Identify which cell holds the provided text, then report its [X, Y] central coordinate. 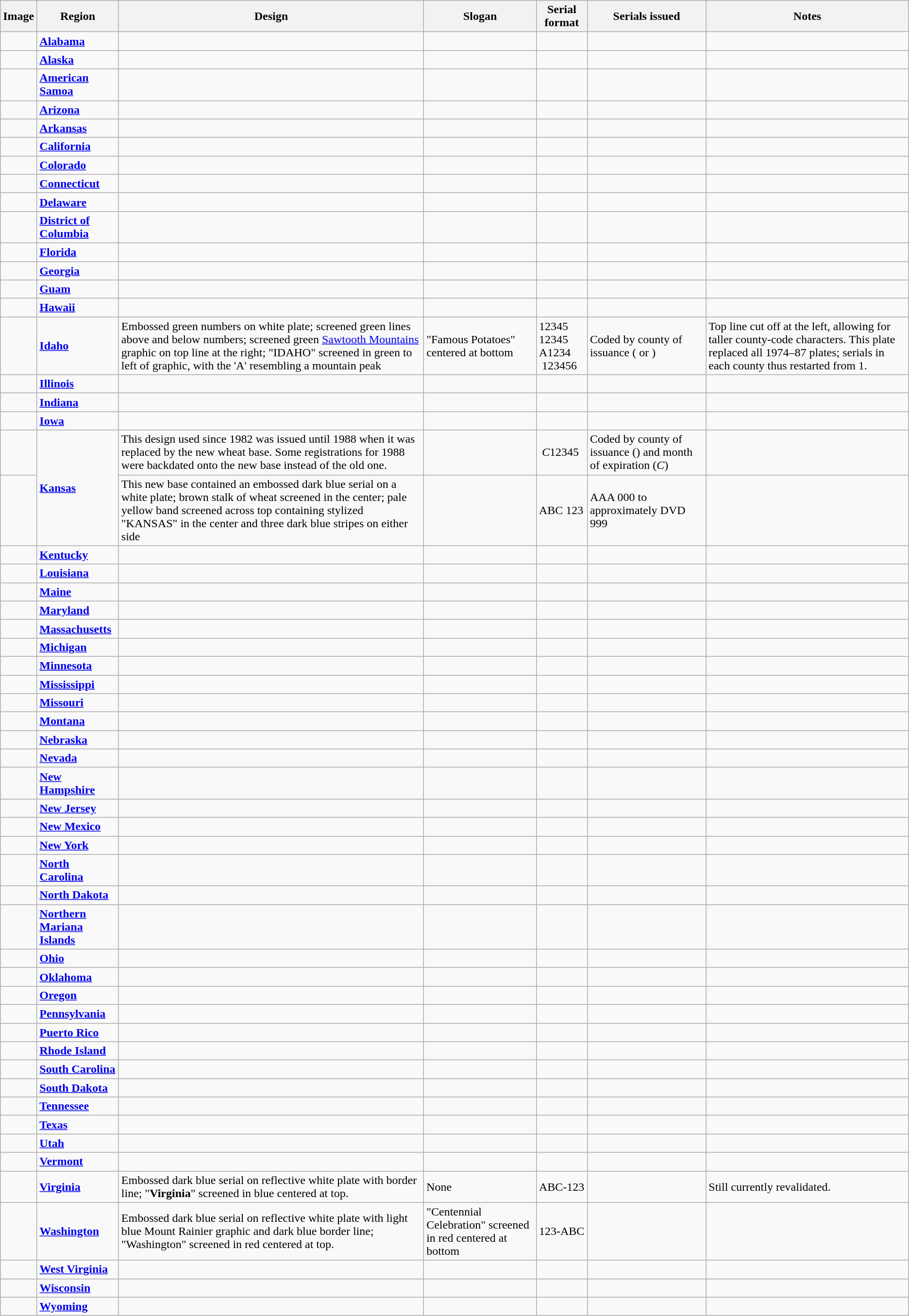
Washington [78, 1231]
New Jersey [78, 808]
New Mexico [78, 827]
Arizona [78, 110]
Idaho [78, 346]
AAA 000 to approximately DVD 999 [646, 510]
Massachusetts [78, 629]
None [480, 1186]
Slogan [480, 17]
New Hampshire [78, 783]
Missouri [78, 703]
North Carolina [78, 870]
Oregon [78, 995]
Puerto Rico [78, 1033]
123-ABC [561, 1231]
New York [78, 845]
Kansas [78, 488]
Hawaii [78, 308]
Colorado [78, 165]
American Samoa [78, 84]
Utah [78, 1143]
Pennsylvania [78, 1014]
Tennessee [78, 1106]
Indiana [78, 402]
Alaska [78, 60]
Maine [78, 592]
"Centennial Celebration" screened in red centered at bottom [480, 1231]
Coded by county of issuance () and month of expiration (C) [646, 452]
Connecticut [78, 183]
Still currently revalidated. [807, 1186]
Serial format [561, 17]
ABC 123 [561, 510]
Georgia [78, 270]
Mississippi [78, 684]
Serials issued [646, 17]
"Famous Potatoes" centered at bottom [480, 346]
District ofColumbia [78, 227]
Wyoming [78, 1306]
Louisiana [78, 573]
C12345 [561, 452]
Image [18, 17]
Northern Mariana Islands [78, 927]
Virginia [78, 1186]
Minnesota [78, 666]
Nevada [78, 758]
Guam [78, 289]
Notes [807, 17]
Michigan [78, 647]
Oklahoma [78, 977]
Florida [78, 252]
Vermont [78, 1162]
Design [271, 17]
Alabama [78, 41]
Embossed dark blue serial on reflective white plate with border line; "Virginia" screened in blue centered at top. [271, 1186]
Delaware [78, 202]
Iowa [78, 421]
North Dakota [78, 895]
Ohio [78, 958]
ABC-123 [561, 1186]
Montana [78, 721]
California [78, 147]
South Carolina [78, 1069]
Texas [78, 1125]
West Virginia [78, 1269]
Illinois [78, 384]
Coded by county of issuance ( or ) [646, 346]
Maryland [78, 610]
12345 12345 A1234 123456 [561, 346]
Arkansas [78, 128]
Rhode Island [78, 1051]
Wisconsin [78, 1288]
Nebraska [78, 740]
South Dakota [78, 1088]
Region [78, 17]
Kentucky [78, 555]
